Capture the cell that displays the provided text and extract its (X, Y) central coordinate. 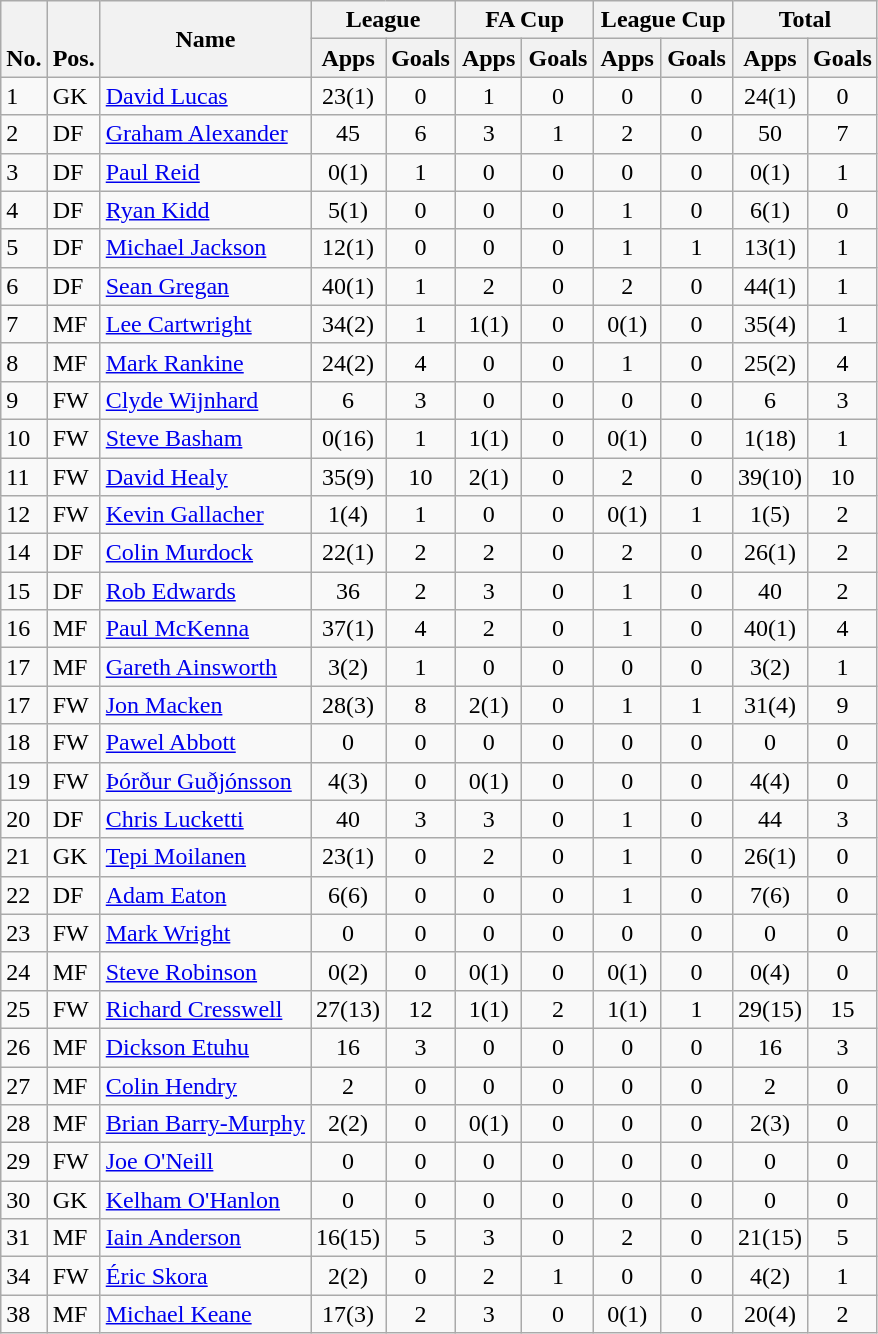
Ryan Kidd (205, 210)
Kevin Gallacher (205, 515)
Iain Anderson (205, 1238)
44 (770, 819)
Lee Cartwright (205, 324)
David Lucas (205, 96)
Steve Robinson (205, 971)
24(2) (348, 362)
Colin Hendry (205, 1085)
4(2) (770, 1276)
League Cup (664, 20)
0(4) (770, 971)
Adam Eaton (205, 895)
Michael Jackson (205, 248)
No. (24, 39)
Tepi Moilanen (205, 857)
14 (24, 553)
37(1) (348, 629)
29 (24, 1162)
Gareth Ainsworth (205, 667)
20(4) (770, 1314)
27 (24, 1085)
Total (804, 20)
Jon Macken (205, 705)
20 (24, 819)
0(2) (348, 971)
0(16) (348, 438)
Kelham O'Hanlon (205, 1200)
League (384, 20)
Joe O'Neill (205, 1162)
Paul McKenna (205, 629)
31(4) (770, 705)
35(9) (348, 477)
Mark Wright (205, 933)
25 (24, 1009)
4(3) (348, 781)
35(4) (770, 324)
Chris Lucketti (205, 819)
FA Cup (524, 20)
50 (770, 134)
26 (24, 1047)
1(5) (770, 515)
28 (24, 1124)
Clyde Wijnhard (205, 400)
Steve Basham (205, 438)
Name (205, 39)
19 (24, 781)
Dickson Etuhu (205, 1047)
Colin Murdock (205, 553)
18 (24, 743)
Brian Barry-Murphy (205, 1124)
12(1) (348, 248)
Sean Gregan (205, 286)
2(3) (770, 1124)
28(3) (348, 705)
Þórður Guðjónsson (205, 781)
21(15) (770, 1238)
David Healy (205, 477)
Rob Edwards (205, 591)
34(2) (348, 324)
23 (24, 933)
6(6) (348, 895)
30 (24, 1200)
13(1) (770, 248)
Éric Skora (205, 1276)
5(1) (348, 210)
1(18) (770, 438)
7(6) (770, 895)
36 (348, 591)
17(3) (348, 1314)
22(1) (348, 553)
6(1) (770, 210)
22 (24, 895)
4(4) (770, 781)
16(15) (348, 1238)
21 (24, 857)
Paul Reid (205, 172)
34 (24, 1276)
1(4) (348, 515)
38 (24, 1314)
Mark Rankine (205, 362)
Pawel Abbott (205, 743)
29(15) (770, 1009)
11 (24, 477)
Graham Alexander (205, 134)
45 (348, 134)
44(1) (770, 286)
Richard Cresswell (205, 1009)
39(10) (770, 477)
25(2) (770, 362)
24 (24, 971)
Michael Keane (205, 1314)
31 (24, 1238)
24(1) (770, 96)
Pos. (74, 39)
27(13) (348, 1009)
